Search for the cell housing the specified text and yield its [x, y] center coordinate. 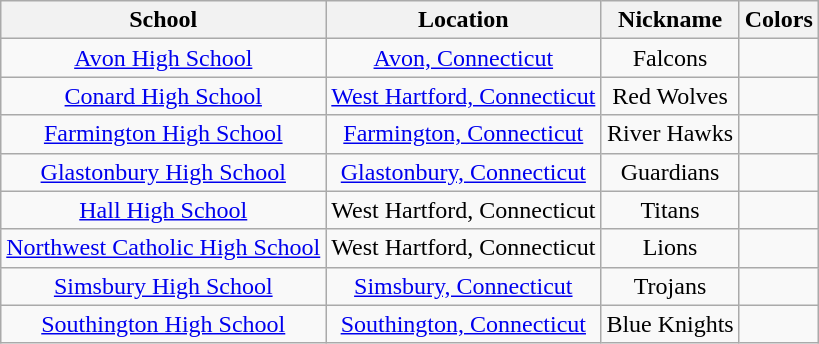
Simsbury, Connecticut [464, 286]
Trojans [670, 286]
Red Wolves [670, 96]
Farmington High School [164, 134]
School [164, 20]
Southington, Connecticut [464, 324]
Colors [778, 20]
Northwest Catholic High School [164, 248]
Southington High School [164, 324]
Guardians [670, 172]
River Hawks [670, 134]
Nickname [670, 20]
Simsbury High School [164, 286]
Avon, Connecticut [464, 58]
Falcons [670, 58]
Avon High School [164, 58]
Titans [670, 210]
Blue Knights [670, 324]
Hall High School [164, 210]
Farmington, Connecticut [464, 134]
Glastonbury High School [164, 172]
Location [464, 20]
Lions [670, 248]
Glastonbury, Connecticut [464, 172]
Conard High School [164, 96]
